Detect which cell encompasses the target text, then output its (x, y) center coordinate. 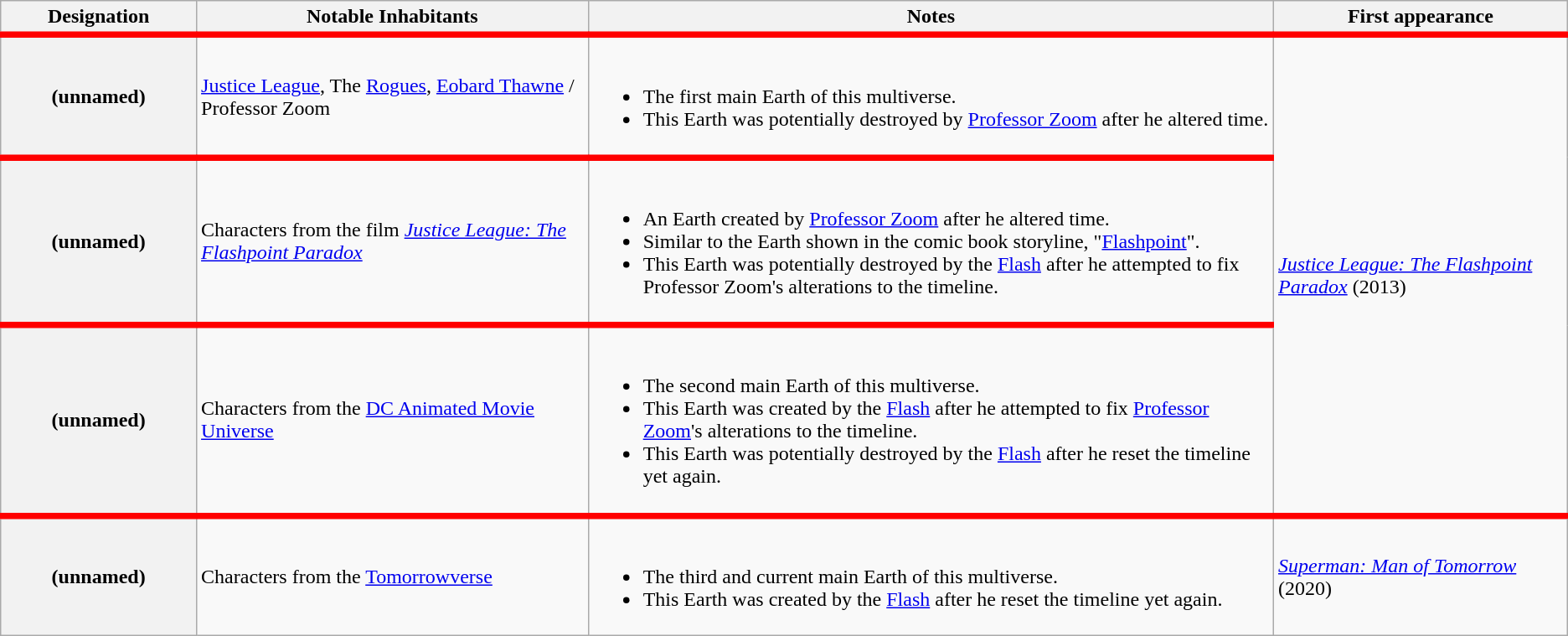
First appearance (1421, 18)
The third and current main Earth of this multiverse.This Earth was created by the Flash after he reset the timeline yet again. (931, 575)
Notable Inhabitants (393, 18)
The first main Earth of this multiverse.This Earth was potentially destroyed by Professor Zoom after he altered time. (931, 96)
Notes (931, 18)
Designation (99, 18)
Characters from the Tomorrowverse (393, 575)
Characters from the film Justice League: The Flashpoint Paradox (393, 241)
Superman: Man of Tomorrow (2020) (1421, 575)
Justice League, The Rogues, Eobard Thawne / Professor Zoom (393, 96)
Characters from the DC Animated Movie Universe (393, 421)
Justice League: The Flashpoint Paradox (2013) (1421, 275)
